Scan for the cell matching the given text and deliver its [x, y] coordinate at center. 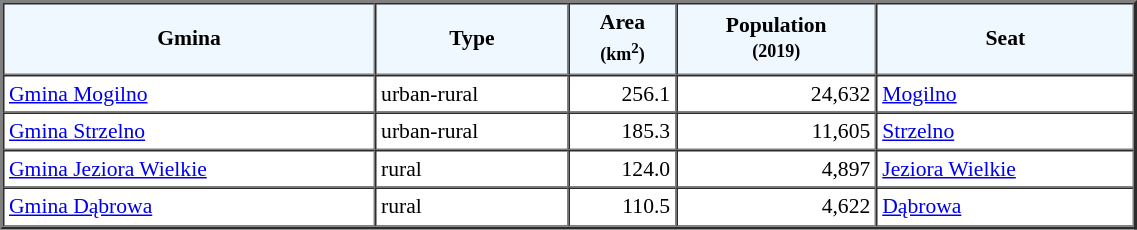
Mogilno [1005, 93]
4,622 [776, 207]
Seat [1005, 38]
11,605 [776, 131]
256.1 [622, 93]
Dąbrowa [1005, 207]
Strzelno [1005, 131]
185.3 [622, 131]
4,897 [776, 169]
Gmina Mogilno [189, 93]
Gmina Dąbrowa [189, 207]
Gmina [189, 38]
110.5 [622, 207]
124.0 [622, 169]
Population(2019) [776, 38]
Type [472, 38]
24,632 [776, 93]
Jeziora Wielkie [1005, 169]
Area(km2) [622, 38]
Gmina Jeziora Wielkie [189, 169]
Gmina Strzelno [189, 131]
